Detect which cell encompasses the target text, then output its [X, Y] center coordinate. 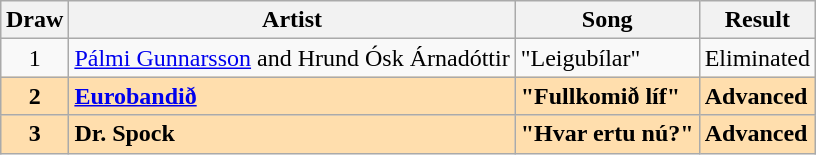
Draw [34, 20]
Result [757, 20]
"Fullkomið líf" [607, 96]
Song [607, 20]
"Hvar ertu nú?" [607, 134]
Eurobandið [292, 96]
"Leigubílar" [607, 58]
1 [34, 58]
2 [34, 96]
Eliminated [757, 58]
Pálmi Gunnarsson and Hrund Ósk Árnadóttir [292, 58]
Dr. Spock [292, 134]
3 [34, 134]
Artist [292, 20]
